Extract the (X, Y) coordinate from the center of the cell holding the provided text.  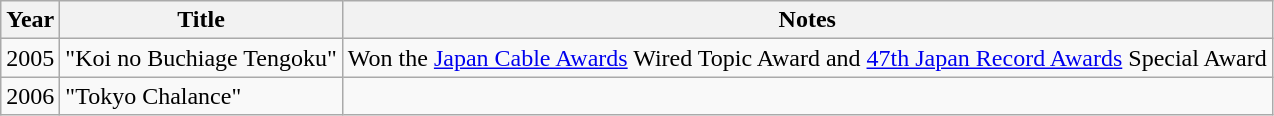
Won the Japan Cable Awards Wired Topic Award and 47th Japan Record Awards Special Award (807, 58)
Title (201, 20)
"Tokyo Chalance" (201, 96)
Notes (807, 20)
2006 (30, 96)
Year (30, 20)
"Koi no Buchiage Tengoku" (201, 58)
2005 (30, 58)
